From the cell containing the given text, extract its center point as (X, Y) coordinate. 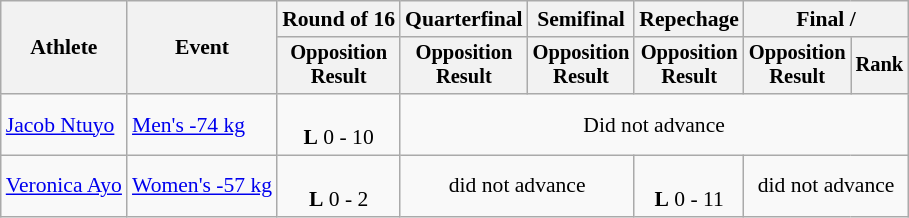
Event (202, 48)
L 0 - 10 (338, 124)
Repechage (689, 19)
Final / (826, 19)
L 0 - 2 (338, 186)
Quarterfinal (464, 19)
Men's -74 kg (202, 124)
Rank (880, 66)
L 0 - 11 (689, 186)
Semifinal (582, 19)
Athlete (64, 48)
Women's -57 kg (202, 186)
Round of 16 (338, 19)
Did not advance (654, 124)
Veronica Ayo (64, 186)
Jacob Ntuyo (64, 124)
